Detect which cell encompasses the target text, then output its [X, Y] center coordinate. 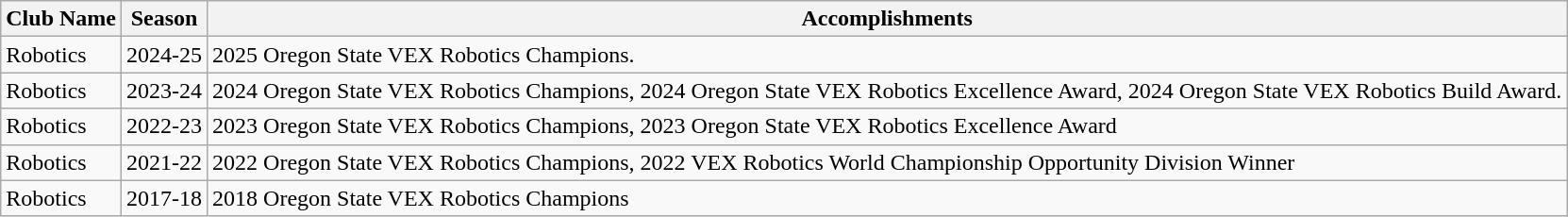
2023 Oregon State VEX Robotics Champions, 2023 Oregon State VEX Robotics Excellence Award [887, 126]
Club Name [61, 19]
Accomplishments [887, 19]
2018 Oregon State VEX Robotics Champions [887, 198]
Season [164, 19]
2024 Oregon State VEX Robotics Champions, 2024 Oregon State VEX Robotics Excellence Award, 2024 Oregon State VEX Robotics Build Award. [887, 91]
2025 Oregon State VEX Robotics Champions. [887, 55]
2022 Oregon State VEX Robotics Champions, 2022 VEX Robotics World Championship Opportunity Division Winner [887, 162]
2023-24 [164, 91]
2021-22 [164, 162]
2024-25 [164, 55]
2017-18 [164, 198]
2022-23 [164, 126]
